Pinpoint the cell where the given text exists, returning its [x, y] midpoint coordinate. 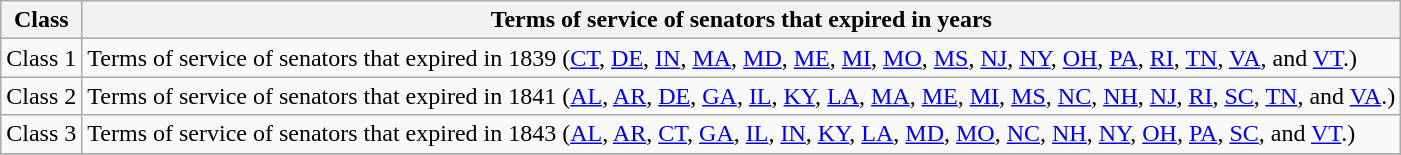
Class 3 [42, 134]
Terms of service of senators that expired in 1839 (CT, DE, IN, MA, MD, ME, MI, MO, MS, NJ, NY, OH, PA, RI, TN, VA, and VT.) [742, 58]
Terms of service of senators that expired in years [742, 20]
Terms of service of senators that expired in 1843 (AL, AR, CT, GA, IL, IN, KY, LA, MD, MO, NC, NH, NY, OH, PA, SC, and VT.) [742, 134]
Terms of service of senators that expired in 1841 (AL, AR, DE, GA, IL, KY, LA, MA, ME, MI, MS, NC, NH, NJ, RI, SC, TN, and VA.) [742, 96]
Class 1 [42, 58]
Class 2 [42, 96]
Class [42, 20]
